Determine the (x, y) coordinate at the center of the cell enclosing the given text.  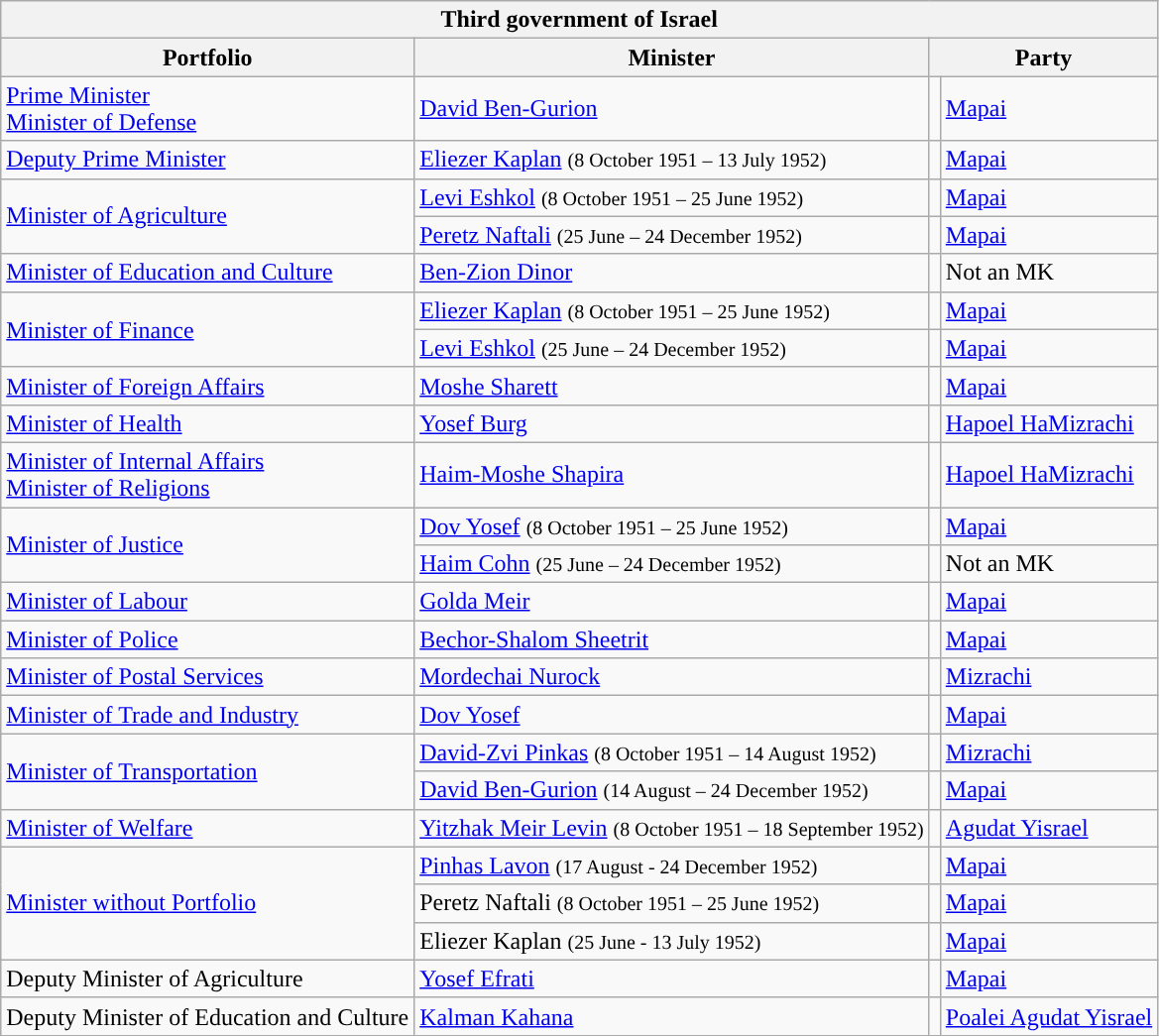
Moshe Sharett (672, 386)
Third government of Israel (579, 20)
Eliezer Kaplan (8 October 1951 – 25 June 1952) (672, 310)
Mordechai Nurock (672, 677)
Agudat Yisrael (1049, 828)
Haim-Moshe Shapira (672, 474)
Minister of Labour (208, 602)
Minister of Welfare (208, 828)
Prime MinisterMinister of Defense (208, 109)
Minister of Agriculture (208, 216)
Poalei Agudat Yisrael (1049, 1016)
Yosef Efrati (672, 978)
Golda Meir (672, 602)
Dov Yosef (8 October 1951 – 25 June 1952) (672, 526)
Minister of Internal AffairsMinister of Religions (208, 474)
Eliezer Kaplan (8 October 1951 – 13 July 1952) (672, 160)
Minister without Portfolio (208, 903)
Party (1043, 58)
Bechor-Shalom Sheetrit (672, 639)
Deputy Minister of Agriculture (208, 978)
Minister of Finance (208, 329)
Minister of Foreign Affairs (208, 386)
Minister of Postal Services (208, 677)
Minister of Education and Culture (208, 273)
Peretz Naftali (8 October 1951 – 25 June 1952) (672, 903)
Deputy Minister of Education and Culture (208, 1016)
Minister of Transportation (208, 771)
Minister of Police (208, 639)
David Ben-Gurion (14 August – 24 December 1952) (672, 790)
Yosef Burg (672, 423)
Minister (672, 58)
Yitzhak Meir Levin (8 October 1951 – 18 September 1952) (672, 828)
Kalman Kahana (672, 1016)
Ben-Zion Dinor (672, 273)
Deputy Prime Minister (208, 160)
Peretz Naftali (25 June – 24 December 1952) (672, 235)
Minister of Health (208, 423)
Dov Yosef (672, 715)
Portfolio (208, 58)
Eliezer Kaplan (25 June - 13 July 1952) (672, 941)
David-Zvi Pinkas (8 October 1951 – 14 August 1952) (672, 752)
Minister of Justice (208, 545)
Levi Eshkol (25 June – 24 December 1952) (672, 348)
Haim Cohn (25 June – 24 December 1952) (672, 564)
Levi Eshkol (8 October 1951 – 25 June 1952) (672, 197)
David Ben-Gurion (672, 109)
Pinhas Lavon (17 August - 24 December 1952) (672, 865)
Minister of Trade and Industry (208, 715)
